Detect which cell encompasses the target text, then output its [x, y] center coordinate. 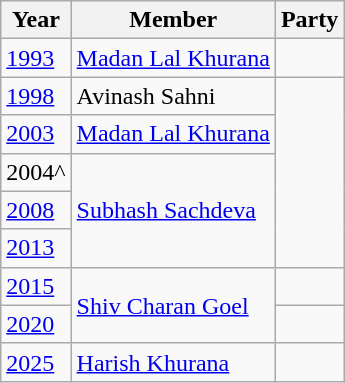
2004^ [36, 172]
1993 [36, 58]
Shiv Charan Goel [173, 305]
Avinash Sahni [173, 96]
Harish Khurana [173, 362]
2003 [36, 134]
Year [36, 20]
Party [309, 20]
2020 [36, 324]
2013 [36, 248]
2025 [36, 362]
Subhash Sachdeva [173, 210]
2008 [36, 210]
1998 [36, 96]
Member [173, 20]
2015 [36, 286]
